Determine the (x, y) coordinate at the center of the cell enclosing the given text.  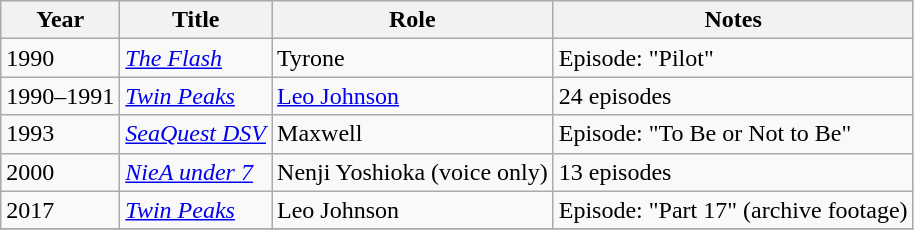
Episode: "Pilot" (733, 58)
2017 (60, 210)
Maxwell (413, 134)
13 episodes (733, 172)
1990 (60, 58)
Episode: "To Be or Not to Be" (733, 134)
Tyrone (413, 58)
Nenji Yoshioka (voice only) (413, 172)
1993 (60, 134)
Title (196, 20)
24 episodes (733, 96)
2000 (60, 172)
1990–1991 (60, 96)
The Flash (196, 58)
SeaQuest DSV (196, 134)
Notes (733, 20)
Year (60, 20)
NieA under 7 (196, 172)
Episode: "Part 17" (archive footage) (733, 210)
Role (413, 20)
